Return the [x, y] coordinate for the center point of the cell that contains the specified text.  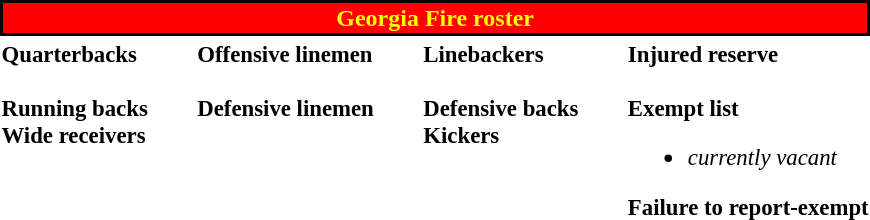
Georgia Fire roster [435, 18]
